Pinpoint the cell where the given text exists, returning its [x, y] midpoint coordinate. 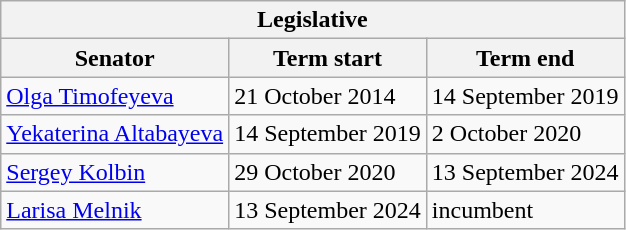
2 October 2020 [525, 134]
Larisa Melnik [115, 210]
Yekaterina Altabayeva [115, 134]
Sergey Kolbin [115, 172]
Legislative [312, 20]
Olga Timofeyeva [115, 96]
21 October 2014 [328, 96]
Term start [328, 58]
29 October 2020 [328, 172]
incumbent [525, 210]
Term end [525, 58]
Senator [115, 58]
